Return the (X, Y) coordinate for the center point of the cell that contains the specified text.  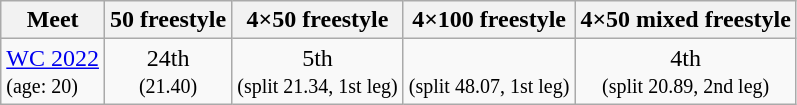
5th(split 21.34, 1st leg) (318, 72)
Meet (53, 20)
4×50 mixed freestyle (686, 20)
(split 48.07, 1st leg) (489, 72)
4×100 freestyle (489, 20)
24th(21.40) (168, 72)
4×50 freestyle (318, 20)
WC 2022(age: 20) (53, 72)
50 freestyle (168, 20)
4th(split 20.89, 2nd leg) (686, 72)
